For the text-containing cell, return its midpoint in [x, y] coordinate format. 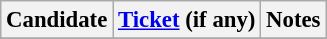
Candidate [57, 20]
Notes [294, 20]
Ticket (if any) [187, 20]
